Extract the (X, Y) coordinate from the center of the cell holding the provided text.  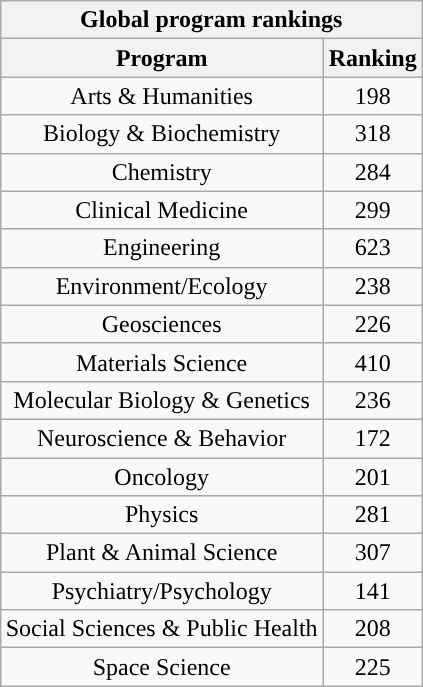
Social Sciences & Public Health (162, 629)
Oncology (162, 477)
Global program rankings (211, 20)
208 (372, 629)
225 (372, 667)
284 (372, 172)
Space Science (162, 667)
Geosciences (162, 324)
623 (372, 248)
198 (372, 96)
Environment/Ecology (162, 286)
Biology & Biochemistry (162, 134)
299 (372, 210)
238 (372, 286)
Engineering (162, 248)
236 (372, 400)
318 (372, 134)
Ranking (372, 58)
172 (372, 438)
201 (372, 477)
141 (372, 591)
410 (372, 362)
Clinical Medicine (162, 210)
Psychiatry/Psychology (162, 591)
226 (372, 324)
Materials Science (162, 362)
Neuroscience & Behavior (162, 438)
Arts & Humanities (162, 96)
Physics (162, 515)
Plant & Animal Science (162, 553)
Molecular Biology & Genetics (162, 400)
281 (372, 515)
Program (162, 58)
Chemistry (162, 172)
307 (372, 553)
